Extract the [x, y] coordinate from the center of the cell holding the provided text.  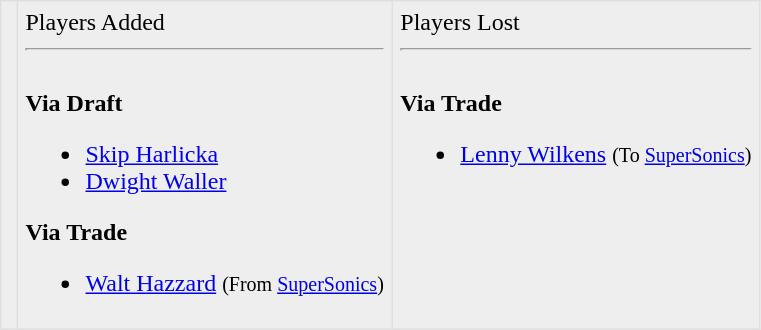
Players Added Via DraftSkip HarlickaDwight WallerVia TradeWalt Hazzard (From SuperSonics) [204, 165]
Players Lost Via TradeLenny Wilkens (To SuperSonics) [576, 165]
